Detect which cell encompasses the target text, then output its [x, y] center coordinate. 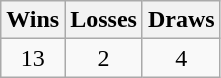
13 [33, 58]
Draws [181, 20]
4 [181, 58]
Losses [104, 20]
2 [104, 58]
Wins [33, 20]
